Find where the given text appears and provide that cell's center as [X, Y] coordinate. 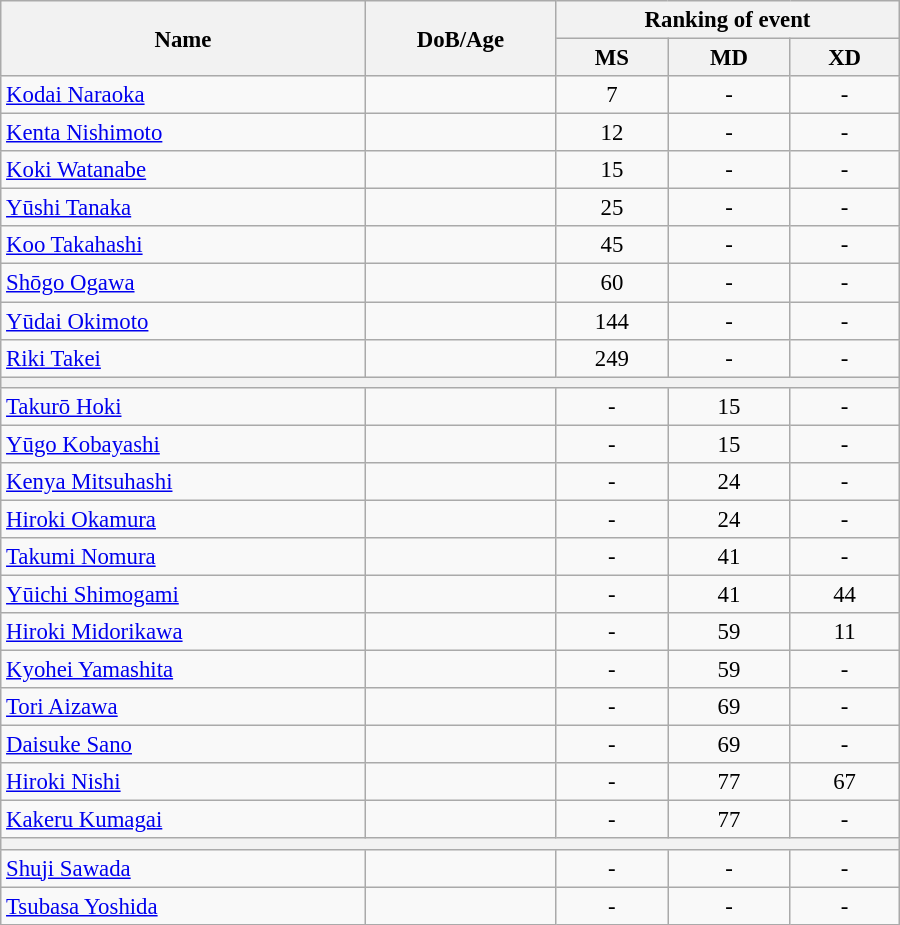
Kodai Naraoka [183, 95]
60 [612, 283]
249 [612, 358]
Tori Aizawa [183, 707]
67 [844, 782]
Riki Takei [183, 358]
Shuji Sawada [183, 868]
Kakeru Kumagai [183, 820]
Tsubasa Yoshida [183, 906]
Hiroki Okamura [183, 519]
Koo Takahashi [183, 245]
45 [612, 245]
MS [612, 58]
MD [729, 58]
Koki Watanabe [183, 170]
12 [612, 133]
Ranking of event [728, 20]
XD [844, 58]
Yūdai Okimoto [183, 321]
25 [612, 208]
Hiroki Midorikawa [183, 632]
Kenya Mitsuhashi [183, 482]
Daisuke Sano [183, 745]
DoB/Age [460, 38]
Yūgo Kobayashi [183, 444]
Yūichi Shimogami [183, 594]
Takurō Hoki [183, 406]
7 [612, 95]
Name [183, 38]
Hiroki Nishi [183, 782]
Takumi Nomura [183, 557]
144 [612, 321]
11 [844, 632]
Kyohei Yamashita [183, 670]
Yūshi Tanaka [183, 208]
Shōgo Ogawa [183, 283]
Kenta Nishimoto [183, 133]
44 [844, 594]
